Locate the cell with the specified text and output its [X, Y] center coordinate. 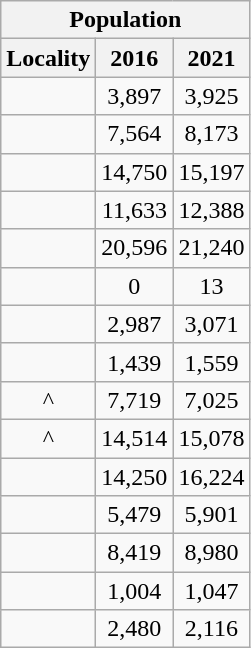
Locality [48, 58]
Population [126, 20]
2,480 [134, 629]
0 [134, 286]
7,564 [134, 134]
15,078 [212, 438]
7,025 [212, 400]
14,250 [134, 477]
16,224 [212, 477]
3,925 [212, 96]
2,116 [212, 629]
8,980 [212, 553]
1,004 [134, 591]
13 [212, 286]
2016 [134, 58]
2021 [212, 58]
21,240 [212, 248]
11,633 [134, 210]
20,596 [134, 248]
12,388 [212, 210]
3,071 [212, 324]
14,514 [134, 438]
1,047 [212, 591]
5,901 [212, 515]
8,419 [134, 553]
14,750 [134, 172]
5,479 [134, 515]
7,719 [134, 400]
2,987 [134, 324]
3,897 [134, 96]
15,197 [212, 172]
1,559 [212, 362]
8,173 [212, 134]
1,439 [134, 362]
